Return (x, y) of the center of cell containing provided text 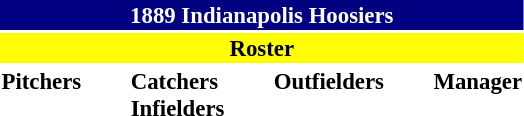
1889 Indianapolis Hoosiers (262, 15)
Roster (262, 48)
